From the cell containing the given text, extract its center point as (x, y) coordinate. 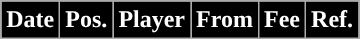
Fee (282, 20)
Player (152, 20)
Pos. (86, 20)
Date (30, 20)
From (225, 20)
Ref. (332, 20)
